Determine the (x, y) coordinate at the center of the cell enclosing the given text.  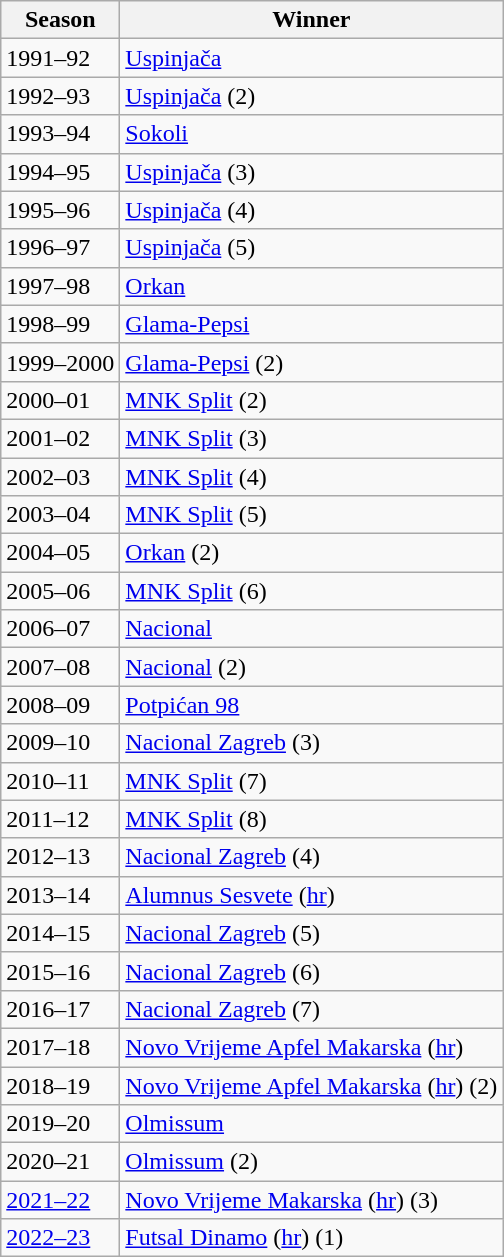
Winner (312, 20)
2021–22 (60, 1200)
2018–19 (60, 1085)
2007–08 (60, 667)
Novo Vrijeme Apfel Makarska (hr) (2) (312, 1085)
2013–14 (60, 895)
Uspinjača (4) (312, 210)
Nacional Zagreb (4) (312, 857)
Uspinjača (312, 58)
MNK Split (6) (312, 591)
1992–93 (60, 96)
1993–94 (60, 134)
2010–11 (60, 781)
1996–97 (60, 248)
Orkan (312, 286)
MNK Split (3) (312, 438)
Olmissum (2) (312, 1162)
Uspinjača (5) (312, 248)
2022–23 (60, 1238)
2015–16 (60, 971)
Potpićan 98 (312, 705)
Nacional Zagreb (3) (312, 743)
Futsal Dinamo (hr) (1) (312, 1238)
2019–20 (60, 1124)
Novo Vrijeme Makarska (hr) (3) (312, 1200)
Nacional Zagreb (6) (312, 971)
2001–02 (60, 438)
2011–12 (60, 819)
2004–05 (60, 553)
Sokoli (312, 134)
MNK Split (4) (312, 477)
2002–03 (60, 477)
2012–13 (60, 857)
Uspinjača (3) (312, 172)
Uspinjača (2) (312, 96)
2016–17 (60, 1009)
MNK Split (5) (312, 515)
Glama-Pepsi (312, 324)
2017–18 (60, 1047)
Nacional (312, 629)
1999–2000 (60, 362)
MNK Split (2) (312, 400)
2005–06 (60, 591)
1991–92 (60, 58)
Olmissum (312, 1124)
1994–95 (60, 172)
Nacional Zagreb (7) (312, 1009)
Orkan (2) (312, 553)
2009–10 (60, 743)
Novo Vrijeme Apfel Makarska (hr) (312, 1047)
2006–07 (60, 629)
MNK Split (7) (312, 781)
Nacional (2) (312, 667)
2014–15 (60, 933)
2008–09 (60, 705)
MNK Split (8) (312, 819)
1995–96 (60, 210)
2000–01 (60, 400)
Alumnus Sesvete (hr) (312, 895)
2020–21 (60, 1162)
1997–98 (60, 286)
Nacional Zagreb (5) (312, 933)
1998–99 (60, 324)
Season (60, 20)
2003–04 (60, 515)
Glama-Pepsi (2) (312, 362)
